Return the [X, Y] coordinate for the center point of the cell that contains the specified text.  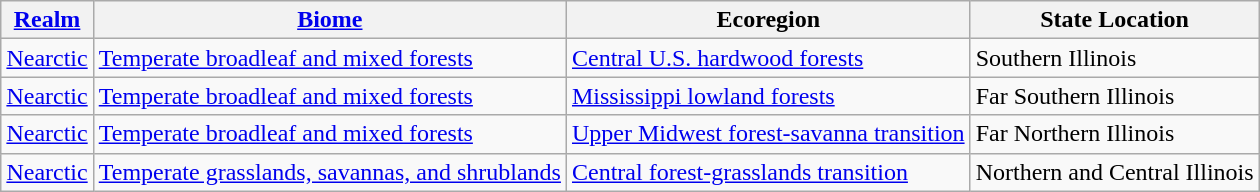
Temperate grasslands, savannas, and shrublands [330, 172]
State Location [1114, 20]
Far Southern Illinois [1114, 96]
Northern and Central Illinois [1114, 172]
Upper Midwest forest-savanna transition [768, 134]
Mississippi lowland forests [768, 96]
Central forest-grasslands transition [768, 172]
Ecoregion [768, 20]
Far Northern Illinois [1114, 134]
Biome [330, 20]
Realm [47, 20]
Central U.S. hardwood forests [768, 58]
Southern Illinois [1114, 58]
